Locate the cell with the specified text and output its (x, y) center coordinate. 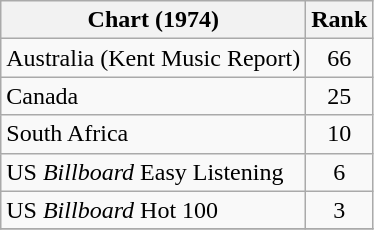
US Billboard Hot 100 (154, 210)
66 (340, 58)
Rank (340, 20)
Australia (Kent Music Report) (154, 58)
South Africa (154, 134)
10 (340, 134)
Canada (154, 96)
3 (340, 210)
6 (340, 172)
Chart (1974) (154, 20)
US Billboard Easy Listening (154, 172)
25 (340, 96)
